Capture the cell that displays the provided text and extract its (x, y) central coordinate. 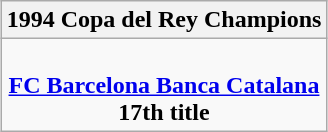
FC Barcelona Banca Catalana 17th title (164, 85)
1994 Copa del Rey Champions (164, 20)
